Locate the cell with the specified text and output its (X, Y) center coordinate. 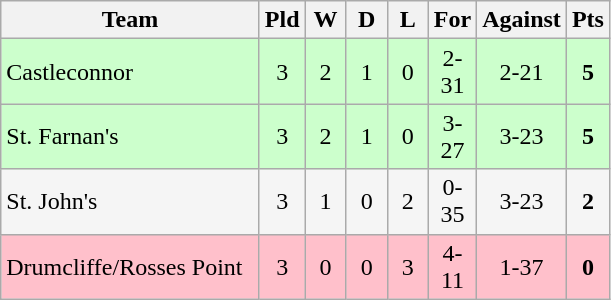
Pld (282, 20)
1-37 (522, 266)
Pts (588, 20)
For (452, 20)
St. John's (130, 202)
2-21 (522, 72)
Team (130, 20)
4-11 (452, 266)
2-31 (452, 72)
Against (522, 20)
L (408, 20)
D (366, 20)
3-27 (452, 136)
W (326, 20)
Castleconnor (130, 72)
St. Farnan's (130, 136)
Drumcliffe/Rosses Point (130, 266)
0-35 (452, 202)
